Provide the [X, Y] coordinate of the cell's center where the given text is located.  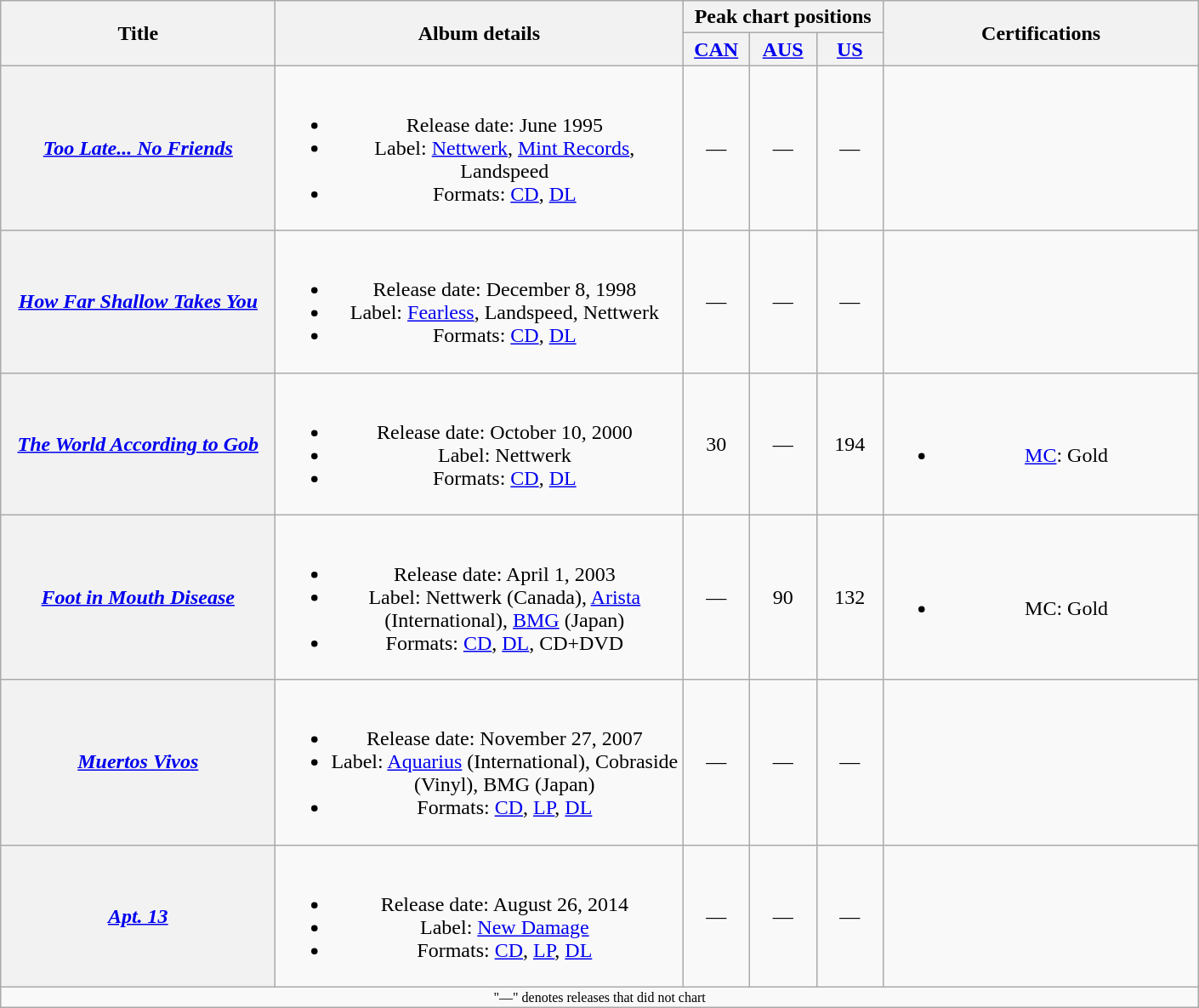
Certifications [1041, 33]
How Far Shallow Takes You [138, 301]
Release date: April 1, 2003Label: Nettwerk (Canada), Arista (International), BMG (Japan)Formats: CD, DL, CD+DVD [480, 597]
AUS [782, 49]
132 [850, 597]
Foot in Mouth Disease [138, 597]
30 [716, 444]
90 [782, 597]
Release date: December 8, 1998Label: Fearless, Landspeed, NettwerkFormats: CD, DL [480, 301]
Release date: June 1995Label: Nettwerk, Mint Records, LandspeedFormats: CD, DL [480, 148]
Too Late... No Friends [138, 148]
Apt. 13 [138, 915]
Release date: November 27, 2007Label: Aquarius (International), Cobraside (Vinyl), BMG (Japan)Formats: CD, LP, DL [480, 762]
The World According to Gob [138, 444]
"—" denotes releases that did not chart [600, 997]
Title [138, 33]
Muertos Vivos [138, 762]
CAN [716, 49]
Album details [480, 33]
Release date: August 26, 2014Label: New DamageFormats: CD, LP, DL [480, 915]
194 [850, 444]
Peak chart positions [783, 17]
US [850, 49]
Release date: October 10, 2000Label: NettwerkFormats: CD, DL [480, 444]
